Capture the cell that displays the provided text and extract its (X, Y) central coordinate. 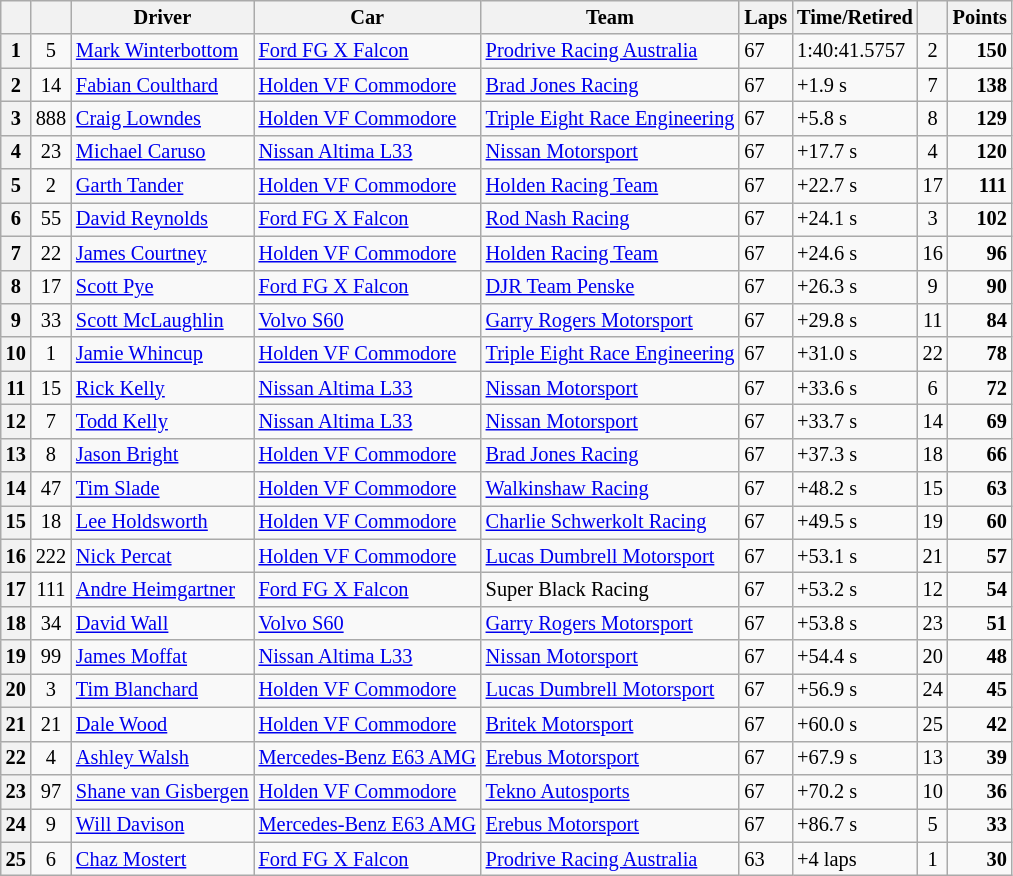
120 (980, 152)
+33.7 s (855, 421)
Rod Nash Racing (610, 219)
Craig Lowndes (162, 118)
72 (980, 388)
+53.8 s (855, 623)
Lee Holdsworth (162, 522)
Shane van Gisbergen (162, 791)
+70.2 s (855, 791)
57 (980, 556)
69 (980, 421)
Time/Retired (855, 17)
Michael Caruso (162, 152)
Ashley Walsh (162, 758)
Laps (766, 17)
888 (51, 118)
+29.8 s (855, 320)
Chaz Mostert (162, 859)
Super Black Racing (610, 589)
Walkinshaw Racing (610, 489)
Garth Tander (162, 186)
+24.6 s (855, 253)
Andre Heimgartner (162, 589)
Scott Pye (162, 287)
+26.3 s (855, 287)
66 (980, 455)
+56.9 s (855, 690)
Jason Bright (162, 455)
James Courtney (162, 253)
48 (980, 657)
+33.6 s (855, 388)
Points (980, 17)
+31.0 s (855, 354)
+53.2 s (855, 589)
+54.4 s (855, 657)
+24.1 s (855, 219)
+49.5 s (855, 522)
Todd Kelly (162, 421)
150 (980, 51)
+17.7 s (855, 152)
129 (980, 118)
+48.2 s (855, 489)
222 (51, 556)
+86.7 s (855, 825)
+1.9 s (855, 85)
Tim Blanchard (162, 690)
+37.3 s (855, 455)
DJR Team Penske (610, 287)
34 (51, 623)
90 (980, 287)
42 (980, 724)
Dale Wood (162, 724)
+5.8 s (855, 118)
51 (980, 623)
Tekno Autosports (610, 791)
55 (51, 219)
45 (980, 690)
Scott McLaughlin (162, 320)
Car (368, 17)
99 (51, 657)
+53.1 s (855, 556)
36 (980, 791)
Rick Kelly (162, 388)
+67.9 s (855, 758)
Mark Winterbottom (162, 51)
97 (51, 791)
39 (980, 758)
96 (980, 253)
47 (51, 489)
Britek Motorsport (610, 724)
James Moffat (162, 657)
+22.7 s (855, 186)
54 (980, 589)
60 (980, 522)
David Reynolds (162, 219)
+60.0 s (855, 724)
+4 laps (855, 859)
Charlie Schwerkolt Racing (610, 522)
Driver (162, 17)
David Wall (162, 623)
Tim Slade (162, 489)
30 (980, 859)
Team (610, 17)
102 (980, 219)
1:40:41.5757 (855, 51)
138 (980, 85)
84 (980, 320)
Will Davison (162, 825)
Jamie Whincup (162, 354)
78 (980, 354)
Nick Percat (162, 556)
Fabian Coulthard (162, 85)
